For the text-containing cell, return its midpoint in (X, Y) coordinate format. 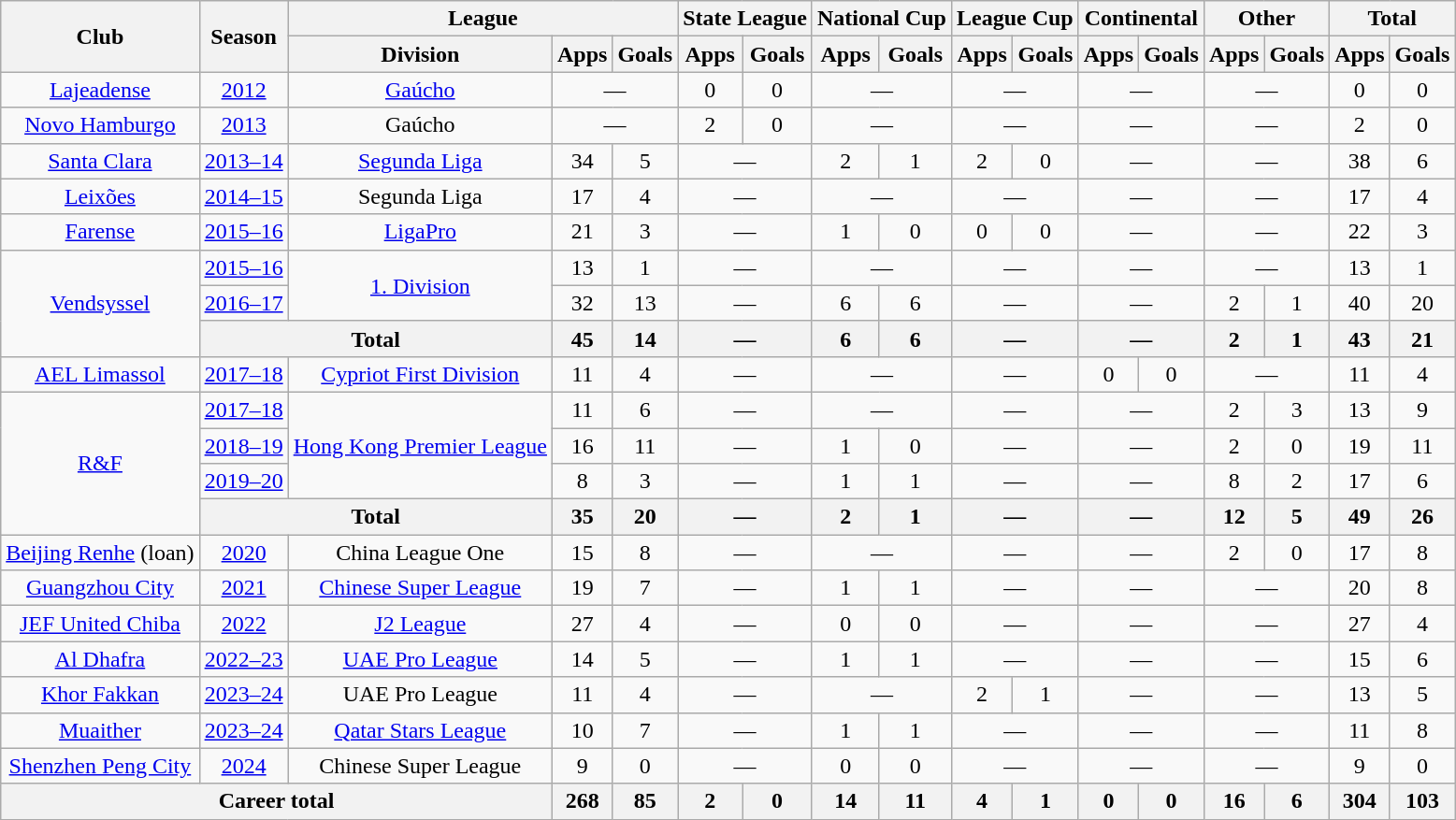
2024 (243, 766)
40 (1360, 303)
League Cup (1015, 19)
1. Division (420, 285)
State League (745, 19)
10 (582, 730)
Shenzhen Peng City (100, 766)
Other (1266, 19)
AEL Limassol (100, 374)
45 (582, 338)
Club (100, 36)
34 (582, 161)
League (483, 19)
32 (582, 303)
103 (1422, 801)
Khor Fakkan (100, 695)
Lajeadense (100, 90)
LigaPro (420, 232)
43 (1360, 338)
Season (243, 36)
22 (1360, 232)
J2 League (420, 624)
Beijing Renhe (loan) (100, 553)
Leixões (100, 196)
2021 (243, 588)
49 (1360, 517)
38 (1360, 161)
85 (645, 801)
Muaither (100, 730)
2022 (243, 624)
Al Dhafra (100, 659)
12 (1233, 517)
304 (1360, 801)
2013–14 (243, 161)
Farense (100, 232)
China League One (420, 553)
2022–23 (243, 659)
35 (582, 517)
Career total (277, 801)
Cypriot First Division (420, 374)
Santa Clara (100, 161)
Guangzhou City (100, 588)
JEF United Chiba (100, 624)
Qatar Stars League (420, 730)
Hong Kong Premier League (420, 445)
R&F (100, 463)
268 (582, 801)
2016–17 (243, 303)
National Cup (881, 19)
2012 (243, 90)
2019–20 (243, 482)
2014–15 (243, 196)
Continental (1141, 19)
26 (1422, 517)
2013 (243, 125)
Novo Hamburgo (100, 125)
2020 (243, 553)
Division (420, 54)
Vendsyssel (100, 303)
2018–19 (243, 446)
